Search for the cell housing the specified text and yield its [x, y] center coordinate. 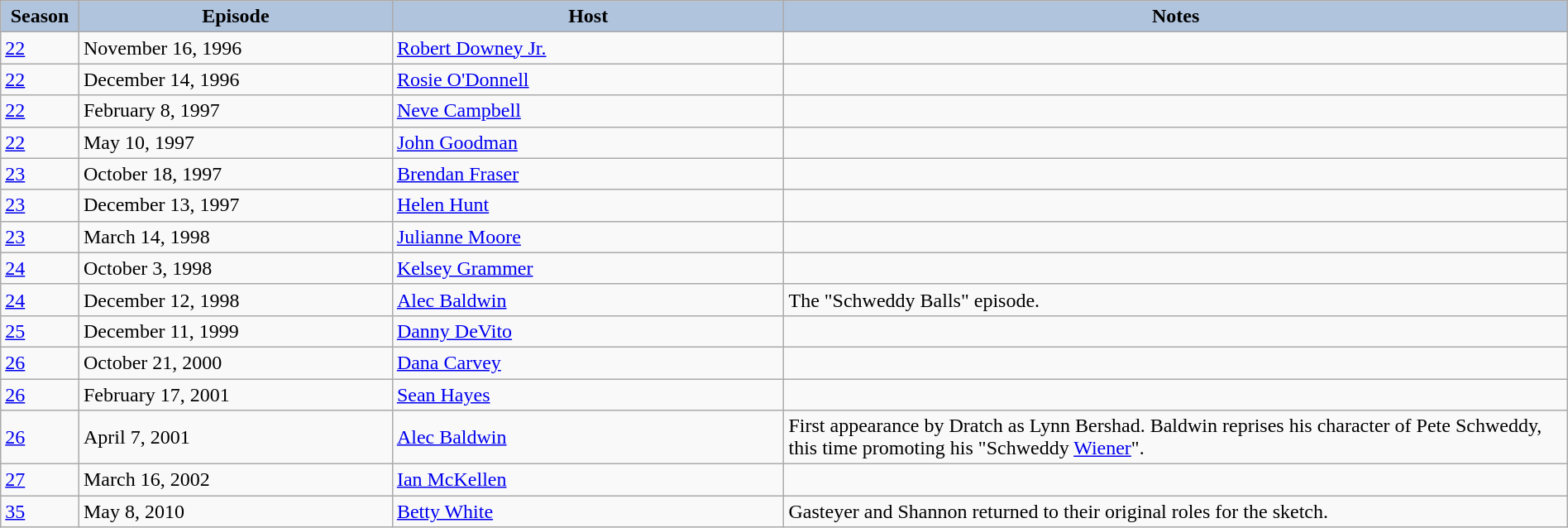
Helen Hunt [588, 205]
First appearance by Dratch as Lynn Bershad. Baldwin reprises his character of Pete Schweddy, this time promoting his "Schweddy Wiener". [1176, 437]
Season [40, 17]
November 16, 1996 [235, 48]
The "Schweddy Balls" episode. [1176, 300]
Kelsey Grammer [588, 268]
December 13, 1997 [235, 205]
Episode [235, 17]
December 12, 1998 [235, 300]
February 8, 1997 [235, 111]
35 [40, 511]
May 10, 1997 [235, 142]
John Goodman [588, 142]
Brendan Fraser [588, 174]
May 8, 2010 [235, 511]
October 18, 1997 [235, 174]
March 14, 1998 [235, 237]
Neve Campbell [588, 111]
Host [588, 17]
Danny DeVito [588, 331]
Betty White [588, 511]
Ian McKellen [588, 480]
Julianne Moore [588, 237]
October 21, 2000 [235, 362]
27 [40, 480]
25 [40, 331]
April 7, 2001 [235, 437]
March 16, 2002 [235, 480]
Sean Hayes [588, 395]
Rosie O'Donnell [588, 79]
December 14, 1996 [235, 79]
Robert Downey Jr. [588, 48]
February 17, 2001 [235, 395]
October 3, 1998 [235, 268]
Dana Carvey [588, 362]
Notes [1176, 17]
Gasteyer and Shannon returned to their original roles for the sketch. [1176, 511]
December 11, 1999 [235, 331]
